Extract the (x, y) coordinate from the center of the cell holding the provided text.  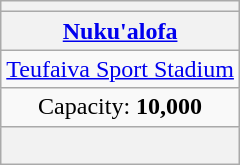
Capacity: 10,000 (120, 107)
Teufaiva Sport Stadium (120, 69)
Nuku'alofa (120, 31)
